Locate the cell with the specified text and output its (X, Y) center coordinate. 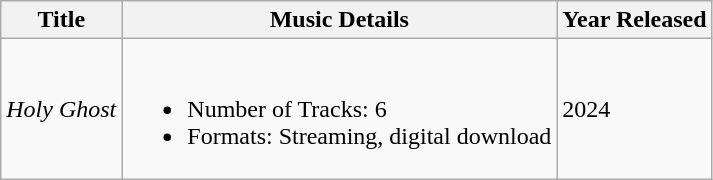
Holy Ghost (62, 109)
Number of Tracks: 6Formats: Streaming, digital download (340, 109)
2024 (634, 109)
Music Details (340, 20)
Year Released (634, 20)
Title (62, 20)
